From the cell containing the given text, extract its center point as (X, Y) coordinate. 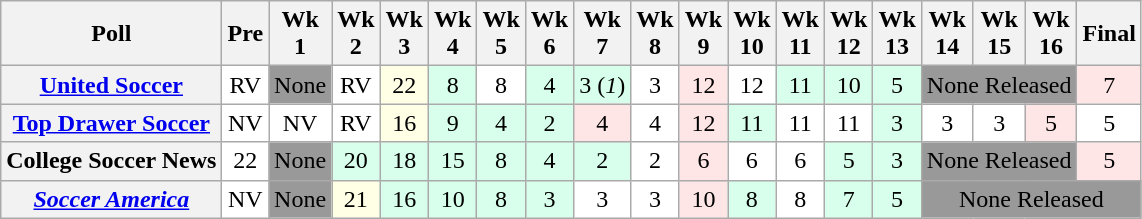
United Soccer (112, 85)
Wk9 (703, 34)
Wk5 (501, 34)
Wk6 (549, 34)
Wk12 (848, 34)
15 (452, 161)
Wk13 (897, 34)
Wk15 (999, 34)
Top Drawer Soccer (112, 123)
3 (1) (602, 85)
Wk1 (300, 34)
20 (356, 161)
Wk7 (602, 34)
Wk2 (356, 34)
Pre (246, 34)
Wk3 (404, 34)
College Soccer News (112, 161)
Wk4 (452, 34)
21 (356, 199)
Wk16 (1051, 34)
Wk11 (800, 34)
9 (452, 123)
Final (1109, 34)
Wk10 (752, 34)
Soccer America (112, 199)
Wk14 (947, 34)
18 (404, 161)
Poll (112, 34)
Wk8 (655, 34)
